Provide the (x, y) coordinate of the cell's center where the given text is located.  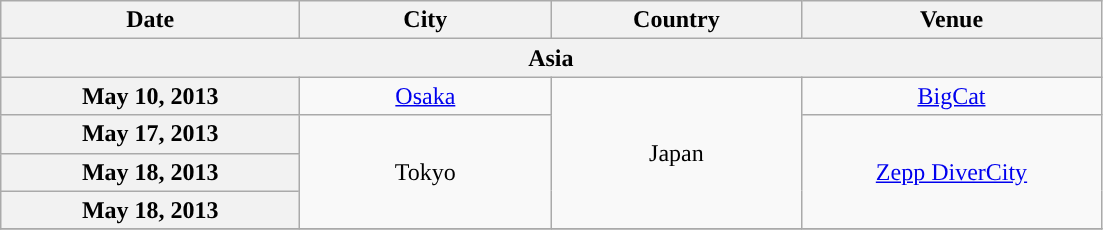
City (426, 20)
Date (150, 20)
Japan (676, 153)
Zepp DiverCity (952, 172)
Osaka (426, 96)
Country (676, 20)
Asia (551, 58)
May 10, 2013 (150, 96)
Venue (952, 20)
May 17, 2013 (150, 134)
BigCat (952, 96)
Tokyo (426, 172)
